Pinpoint the cell where the given text exists, returning its (X, Y) midpoint coordinate. 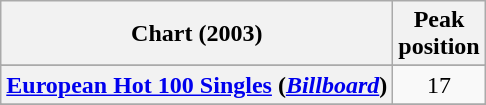
17 (439, 85)
Chart (2003) (197, 34)
Peakposition (439, 34)
European Hot 100 Singles (Billboard) (197, 85)
